Return the [x, y] coordinate for the center point of the cell that contains the specified text.  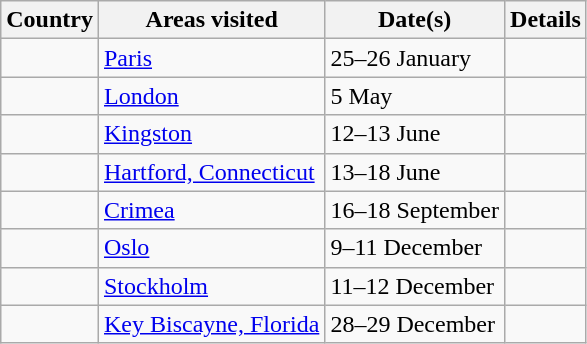
Paris [211, 58]
Country [50, 20]
5 May [415, 96]
Oslo [211, 248]
Date(s) [415, 20]
9–11 December [415, 248]
Details [546, 20]
London [211, 96]
Kingston [211, 134]
Areas visited [211, 20]
11–12 December [415, 286]
Hartford, Connecticut [211, 172]
Stockholm [211, 286]
Crimea [211, 210]
Key Biscayne, Florida [211, 324]
25–26 January [415, 58]
12–13 June [415, 134]
28–29 December [415, 324]
13–18 June [415, 172]
16–18 September [415, 210]
